Find where the given text appears and provide that cell's center as [x, y] coordinate. 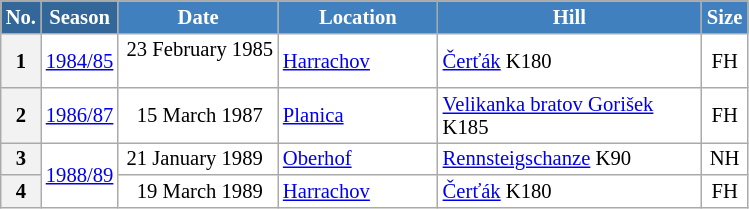
NH [724, 158]
23 February 1985 [198, 60]
Oberhof [358, 158]
2 [21, 116]
1984/85 [80, 60]
19 March 1989 [198, 190]
1988/89 [80, 174]
1986/87 [80, 116]
15 March 1987 [198, 116]
Planica [358, 116]
4 [21, 190]
No. [21, 16]
Rennsteigschanze K90 [570, 158]
Size [724, 16]
Velikanka bratov Gorišek K185 [570, 116]
3 [21, 158]
21 January 1989 [198, 158]
Date [198, 16]
Location [358, 16]
1 [21, 60]
Season [80, 16]
Hill [570, 16]
